For the text-containing cell, return its midpoint in (x, y) coordinate format. 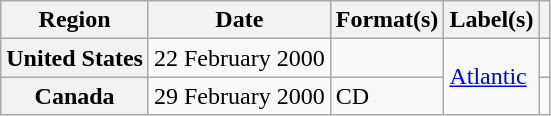
29 February 2000 (239, 96)
United States (75, 58)
Label(s) (492, 20)
Region (75, 20)
Canada (75, 96)
CD (387, 96)
22 February 2000 (239, 58)
Atlantic (492, 77)
Format(s) (387, 20)
Date (239, 20)
